Scan for the cell matching the given text and deliver its (X, Y) coordinate at center. 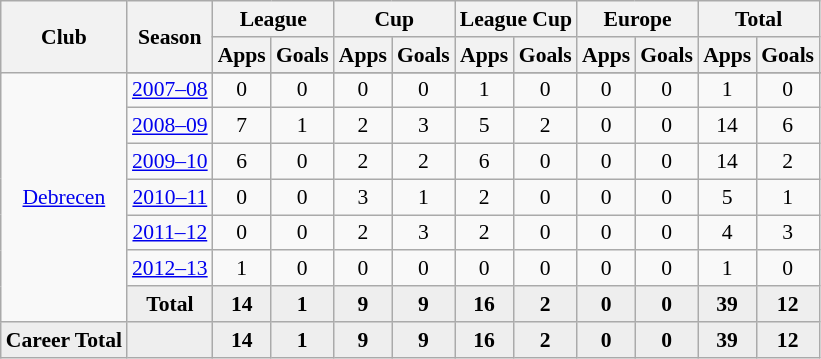
7 (242, 126)
Cup (394, 19)
2009–10 (170, 162)
Europe (638, 19)
2012–13 (170, 269)
Debrecen (64, 196)
League Cup (516, 19)
4 (727, 233)
Season (170, 36)
2011–12 (170, 233)
2007–08 (170, 90)
2010–11 (170, 197)
Career Total (64, 340)
League (274, 19)
2008–09 (170, 126)
Club (64, 36)
